Locate the cell with the specified text and output its (X, Y) center coordinate. 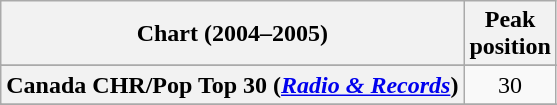
30 (510, 85)
Canada CHR/Pop Top 30 (Radio & Records) (232, 85)
Peakposition (510, 34)
Chart (2004–2005) (232, 34)
